Capture the cell that displays the provided text and extract its [X, Y] central coordinate. 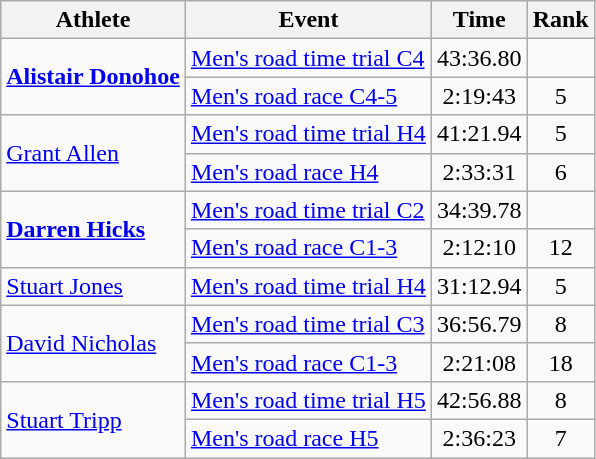
Men's road time trial C2 [308, 210]
18 [560, 362]
12 [560, 248]
41:21.94 [479, 134]
6 [560, 172]
Alistair Donohoe [94, 77]
Men's road race C4-5 [308, 96]
2:21:08 [479, 362]
43:36.80 [479, 58]
2:36:23 [479, 438]
Stuart Jones [94, 286]
31:12.94 [479, 286]
2:12:10 [479, 248]
Athlete [94, 20]
Time [479, 20]
Men's road race H5 [308, 438]
7 [560, 438]
Men's road race H4 [308, 172]
Event [308, 20]
Men's road time trial C4 [308, 58]
42:56.88 [479, 400]
Men's road time trial H5 [308, 400]
Stuart Tripp [94, 419]
Rank [560, 20]
36:56.79 [479, 324]
34:39.78 [479, 210]
2:33:31 [479, 172]
2:19:43 [479, 96]
Men's road time trial C3 [308, 324]
Grant Allen [94, 153]
Darren Hicks [94, 229]
David Nicholas [94, 343]
